Detect which cell encompasses the target text, then output its (x, y) center coordinate. 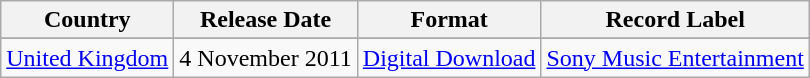
Sony Music Entertainment (675, 58)
Record Label (675, 20)
United Kingdom (88, 58)
Release Date (266, 20)
Format (449, 20)
Country (88, 20)
Digital Download (449, 58)
4 November 2011 (266, 58)
